Capture the cell that displays the provided text and extract its [x, y] central coordinate. 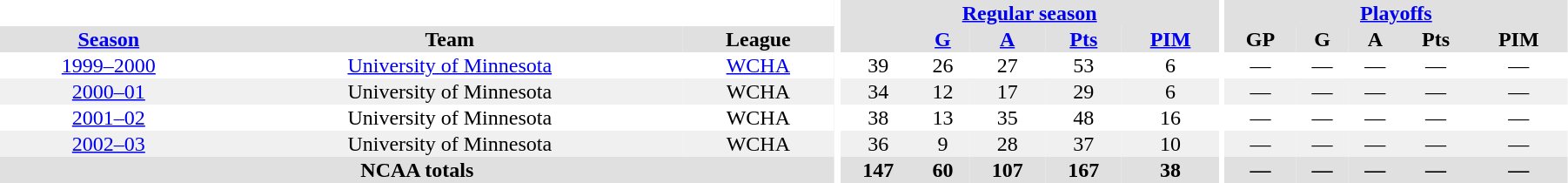
Playoffs [1397, 13]
1999–2000 [109, 65]
9 [943, 144]
17 [1008, 91]
147 [878, 170]
Season [109, 39]
60 [943, 170]
Team [450, 39]
10 [1170, 144]
2001–02 [109, 118]
GP [1261, 39]
12 [943, 91]
16 [1170, 118]
27 [1008, 65]
48 [1083, 118]
34 [878, 91]
53 [1083, 65]
29 [1083, 91]
37 [1083, 144]
2002–03 [109, 144]
Regular season [1029, 13]
13 [943, 118]
35 [1008, 118]
36 [878, 144]
2000–01 [109, 91]
167 [1083, 170]
28 [1008, 144]
League [759, 39]
39 [878, 65]
NCAA totals [418, 170]
107 [1008, 170]
26 [943, 65]
